Capture the cell that displays the provided text and extract its [x, y] central coordinate. 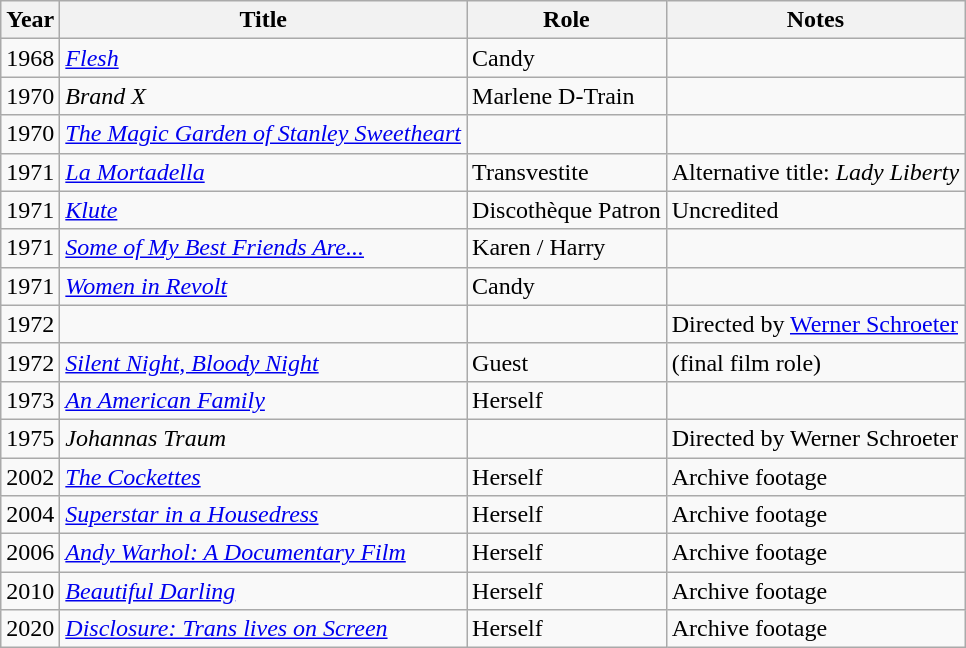
Some of My Best Friends Are... [264, 248]
La Mortadella [264, 172]
An American Family [264, 400]
2010 [30, 591]
2020 [30, 629]
Role [567, 20]
Marlene D-Train [567, 96]
1975 [30, 438]
Brand X [264, 96]
Karen / Harry [567, 248]
1973 [30, 400]
The Magic Garden of Stanley Sweetheart [264, 134]
Title [264, 20]
Johannas Traum [264, 438]
Transvestite [567, 172]
Women in Revolt [264, 286]
Discothèque Patron [567, 210]
The Cockettes [264, 477]
Alternative title: Lady Liberty [815, 172]
2004 [30, 515]
Year [30, 20]
Flesh [264, 58]
Notes [815, 20]
Superstar in a Housedress [264, 515]
Guest [567, 362]
Andy Warhol: A Documentary Film [264, 553]
Uncredited [815, 210]
Beautiful Darling [264, 591]
Silent Night, Bloody Night [264, 362]
Klute [264, 210]
1968 [30, 58]
2006 [30, 553]
2002 [30, 477]
(final film role) [815, 362]
Disclosure: Trans lives on Screen [264, 629]
